Locate the cell with the specified text and output its [x, y] center coordinate. 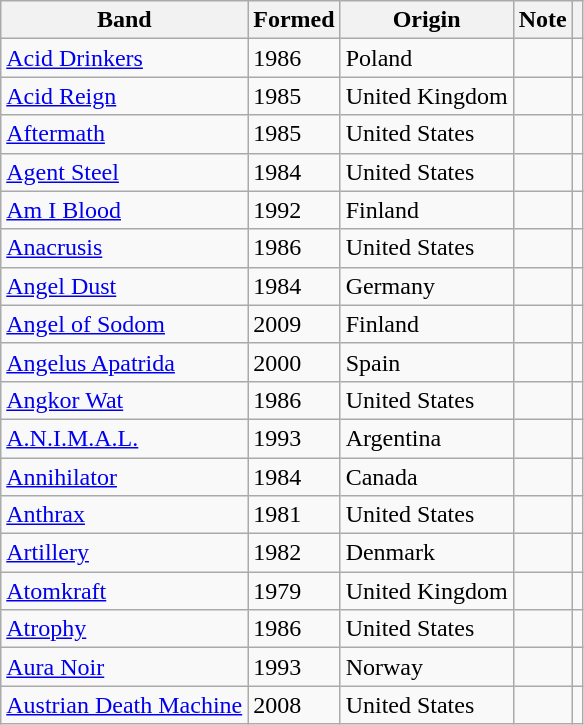
2008 [294, 705]
1979 [294, 591]
Formed [294, 20]
Origin [426, 20]
Norway [426, 667]
Artillery [124, 553]
Poland [426, 58]
1992 [294, 210]
Argentina [426, 438]
Am I Blood [124, 210]
1982 [294, 553]
Anthrax [124, 515]
Angelus Apatrida [124, 362]
Atrophy [124, 629]
Angel of Sodom [124, 324]
Germany [426, 286]
Angel Dust [124, 286]
Spain [426, 362]
Agent Steel [124, 172]
Acid Reign [124, 96]
Canada [426, 477]
Angkor Wat [124, 400]
2009 [294, 324]
Austrian Death Machine [124, 705]
2000 [294, 362]
1981 [294, 515]
Aura Noir [124, 667]
Denmark [426, 553]
A.N.I.M.A.L. [124, 438]
Acid Drinkers [124, 58]
Band [124, 20]
Annihilator [124, 477]
Atomkraft [124, 591]
Anacrusis [124, 248]
Aftermath [124, 134]
Note [542, 20]
